Find where the given text appears and provide that cell's center as [x, y] coordinate. 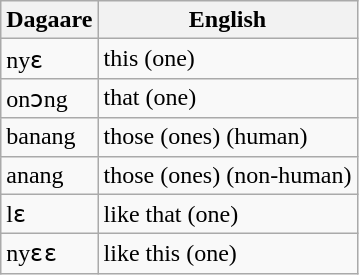
Dagaare [50, 20]
lɛ [50, 214]
nyɛ [50, 59]
banang [50, 137]
onɔng [50, 98]
those (ones) (non-human) [228, 175]
nyɛɛ [50, 254]
English [228, 20]
like that (one) [228, 214]
those (ones) (human) [228, 137]
that (one) [228, 98]
like this (one) [228, 254]
this (one) [228, 59]
anang [50, 175]
